Capture the cell that displays the provided text and extract its [X, Y] central coordinate. 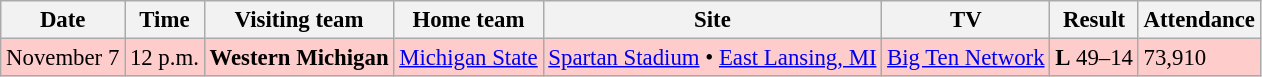
Result [1094, 20]
Site [712, 20]
Spartan Stadium • East Lansing, MI [712, 58]
Time [165, 20]
12 p.m. [165, 58]
November 7 [63, 58]
73,910 [1199, 58]
Visiting team [299, 20]
TV [966, 20]
Big Ten Network [966, 58]
Attendance [1199, 20]
Michigan State [468, 58]
Western Michigan [299, 58]
Date [63, 20]
L 49–14 [1094, 58]
Home team [468, 20]
